Return [x, y] of the center of cell containing provided text 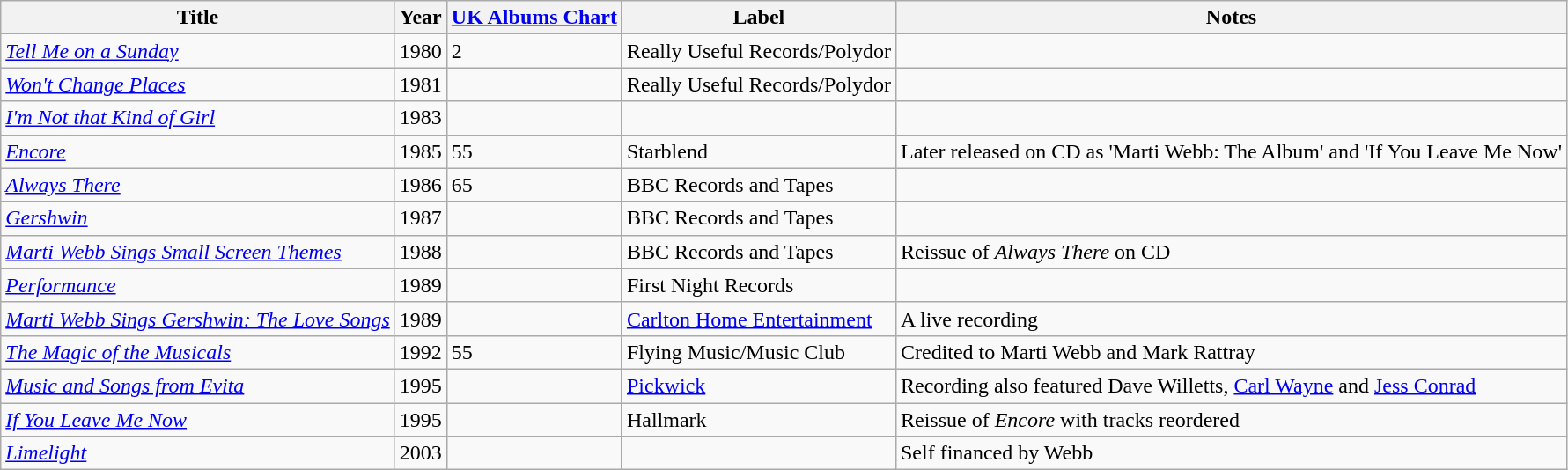
1981 [421, 84]
Marti Webb Sings Gershwin: The Love Songs [198, 319]
1992 [421, 352]
1986 [421, 185]
1983 [421, 118]
Hallmark [759, 420]
1985 [421, 151]
Gershwin [198, 218]
1988 [421, 252]
The Magic of the Musicals [198, 352]
I'm Not that Kind of Girl [198, 118]
Recording also featured Dave Willetts, Carl Wayne and Jess Conrad [1231, 386]
If You Leave Me Now [198, 420]
Marti Webb Sings Small Screen Themes [198, 252]
65 [534, 185]
Performance [198, 285]
Tell Me on a Sunday [198, 51]
Carlton Home Entertainment [759, 319]
First Night Records [759, 285]
Encore [198, 151]
Credited to Marti Webb and Mark Rattray [1231, 352]
Title [198, 18]
Pickwick [759, 386]
Music and Songs from Evita [198, 386]
Label [759, 18]
Won't Change Places [198, 84]
Self financed by Webb [1231, 453]
Starblend [759, 151]
1980 [421, 51]
Year [421, 18]
Notes [1231, 18]
2 [534, 51]
Always There [198, 185]
Limelight [198, 453]
Reissue of Encore with tracks reordered [1231, 420]
2003 [421, 453]
1987 [421, 218]
A live recording [1231, 319]
Flying Music/Music Club [759, 352]
UK Albums Chart [534, 18]
Later released on CD as 'Marti Webb: The Album' and 'If You Leave Me Now' [1231, 151]
Reissue of Always There on CD [1231, 252]
